Locate the cell with the specified text and output its [X, Y] center coordinate. 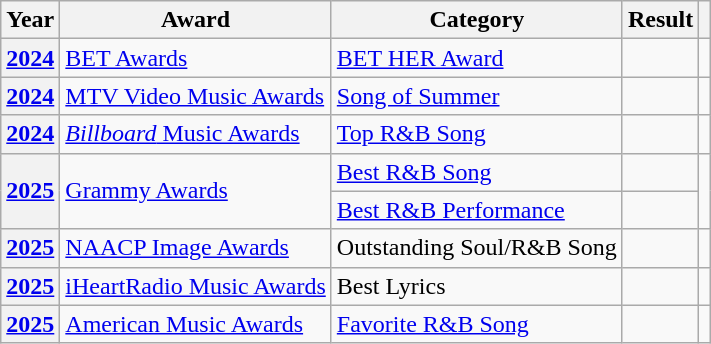
Billboard Music Awards [196, 134]
Song of Summer [476, 96]
Award [196, 20]
BET HER Award [476, 58]
Best R&B Song [476, 172]
Result [660, 20]
NAACP Image Awards [196, 248]
Category [476, 20]
MTV Video Music Awards [196, 96]
Top R&B Song [476, 134]
Outstanding Soul/R&B Song [476, 248]
Best Lyrics [476, 286]
American Music Awards [196, 324]
Best R&B Performance [476, 210]
Favorite R&B Song [476, 324]
Year [30, 20]
BET Awards [196, 58]
iHeartRadio Music Awards [196, 286]
Grammy Awards [196, 191]
